Determine the [x, y] coordinate at the center of the cell enclosing the given text.  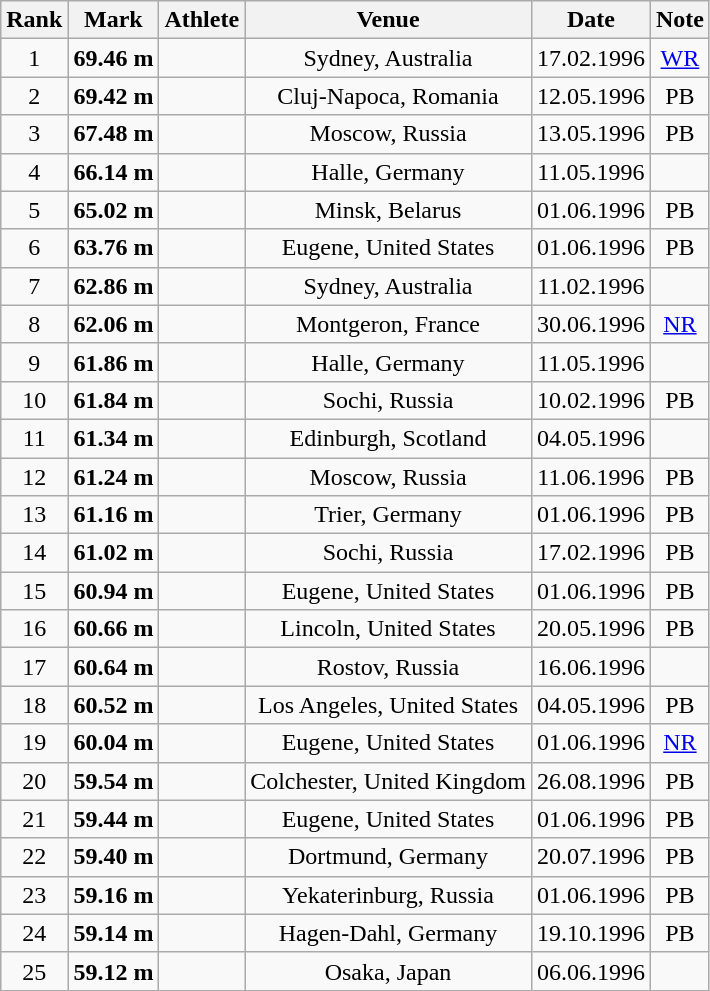
Trier, Germany [388, 515]
59.54 m [114, 781]
20.07.1996 [590, 857]
11 [34, 438]
8 [34, 324]
15 [34, 591]
Colchester, United Kingdom [388, 781]
5 [34, 210]
19.10.1996 [590, 933]
61.84 m [114, 400]
12 [34, 477]
26.08.1996 [590, 781]
06.06.1996 [590, 971]
Note [680, 20]
63.76 m [114, 248]
Dortmund, Germany [388, 857]
22 [34, 857]
16 [34, 629]
18 [34, 705]
59.12 m [114, 971]
Edinburgh, Scotland [388, 438]
61.34 m [114, 438]
59.40 m [114, 857]
Montgeron, France [388, 324]
Mark [114, 20]
7 [34, 286]
62.06 m [114, 324]
60.52 m [114, 705]
Date [590, 20]
20 [34, 781]
WR [680, 58]
2 [34, 96]
66.14 m [114, 172]
61.24 m [114, 477]
20.05.1996 [590, 629]
11.06.1996 [590, 477]
61.16 m [114, 515]
Rank [34, 20]
24 [34, 933]
1 [34, 58]
Osaka, Japan [388, 971]
12.05.1996 [590, 96]
60.04 m [114, 743]
14 [34, 553]
Yekaterinburg, Russia [388, 895]
21 [34, 819]
10 [34, 400]
13.05.1996 [590, 134]
25 [34, 971]
65.02 m [114, 210]
67.48 m [114, 134]
62.86 m [114, 286]
19 [34, 743]
60.64 m [114, 667]
30.06.1996 [590, 324]
59.44 m [114, 819]
3 [34, 134]
10.02.1996 [590, 400]
9 [34, 362]
Athlete [202, 20]
Cluj-Napoca, Romania [388, 96]
59.16 m [114, 895]
Los Angeles, United States [388, 705]
61.86 m [114, 362]
4 [34, 172]
60.66 m [114, 629]
16.06.1996 [590, 667]
Rostov, Russia [388, 667]
60.94 m [114, 591]
69.42 m [114, 96]
Hagen-Dahl, Germany [388, 933]
6 [34, 248]
Venue [388, 20]
17 [34, 667]
23 [34, 895]
Lincoln, United States [388, 629]
Minsk, Belarus [388, 210]
13 [34, 515]
59.14 m [114, 933]
69.46 m [114, 58]
11.02.1996 [590, 286]
61.02 m [114, 553]
